Identify which cell holds the provided text, then report its [X, Y] central coordinate. 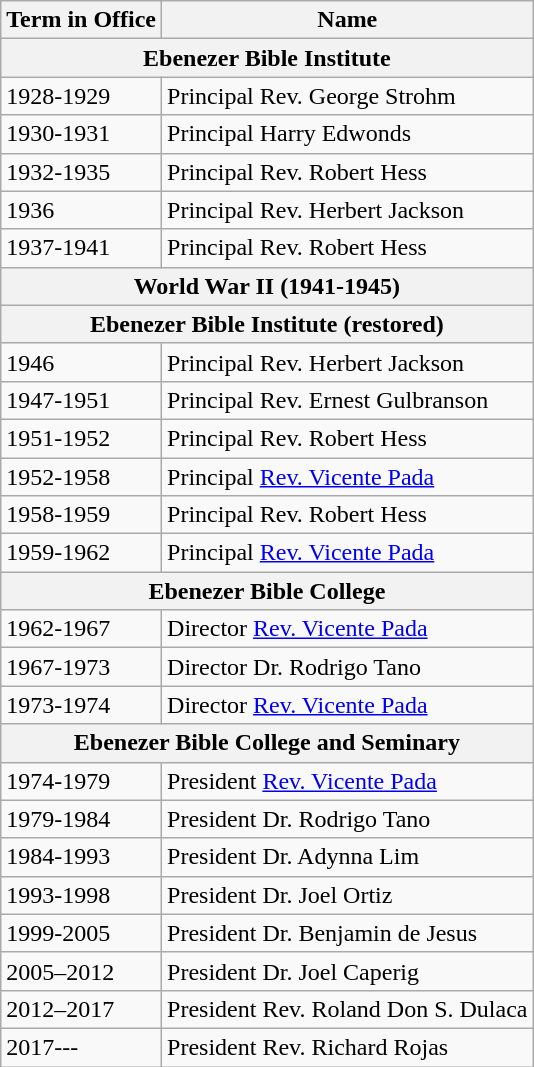
1932-1935 [82, 172]
1946 [82, 362]
Director Dr. Rodrigo Tano [348, 667]
1952-1958 [82, 477]
1947-1951 [82, 400]
1928-1929 [82, 96]
Ebenezer Bible Institute (restored) [267, 324]
1959-1962 [82, 553]
Principal Rev. George Strohm [348, 96]
2005–2012 [82, 971]
President Dr. Joel Caperig [348, 971]
Principal Rev. Ernest Gulbranson [348, 400]
1979-1984 [82, 819]
1937-1941 [82, 248]
Name [348, 20]
Principal Harry Edwonds [348, 134]
1967-1973 [82, 667]
Ebenezer Bible Institute [267, 58]
1973-1974 [82, 705]
1974-1979 [82, 781]
2017--- [82, 1047]
President Dr. Adynna Lim [348, 857]
1930-1931 [82, 134]
President Rev. Richard Rojas [348, 1047]
President Rev. Vicente Pada [348, 781]
1999-2005 [82, 933]
1962-1967 [82, 629]
Ebenezer Bible College and Seminary [267, 743]
1984-1993 [82, 857]
1993-1998 [82, 895]
President Dr. Benjamin de Jesus [348, 933]
1958-1959 [82, 515]
1936 [82, 210]
Term in Office [82, 20]
2012–2017 [82, 1009]
World War II (1941-1945) [267, 286]
1951-1952 [82, 438]
President Dr. Rodrigo Tano [348, 819]
President Dr. Joel Ortiz [348, 895]
President Rev. Roland Don S. Dulaca [348, 1009]
Ebenezer Bible College [267, 591]
